Identify which cell holds the provided text, then report its [x, y] central coordinate. 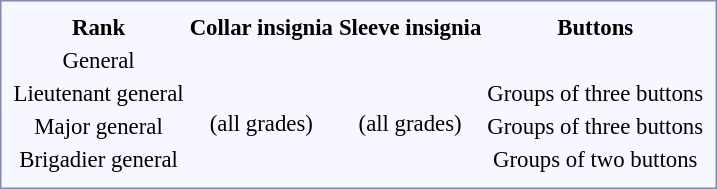
Brigadier general [98, 159]
Buttons [596, 27]
Lieutenant general [98, 93]
General [98, 60]
Collar insignia [261, 27]
Groups of two buttons [596, 159]
Rank [98, 27]
Sleeve insignia [410, 27]
Major general [98, 126]
